Find where the given text appears and provide that cell's center as [x, y] coordinate. 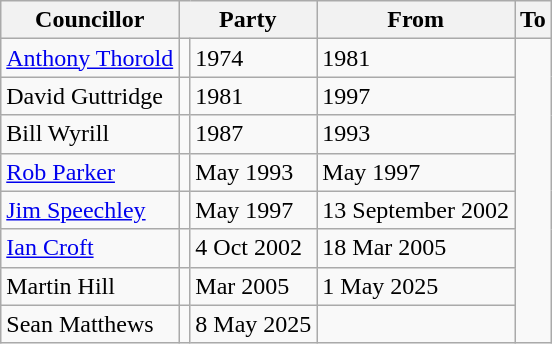
Martin Hill [90, 286]
David Guttridge [90, 96]
To [534, 20]
Anthony Thorold [90, 58]
May 1993 [254, 172]
1 May 2025 [416, 286]
8 May 2025 [254, 324]
Councillor [90, 20]
From [416, 20]
Jim Speechley [90, 210]
13 September 2002 [416, 210]
Party [248, 20]
1987 [254, 134]
1997 [416, 96]
4 Oct 2002 [254, 248]
Ian Croft [90, 248]
Mar 2005 [254, 286]
1993 [416, 134]
18 Mar 2005 [416, 248]
Sean Matthews [90, 324]
Bill Wyrill [90, 134]
Rob Parker [90, 172]
1974 [254, 58]
